Detect which cell encompasses the target text, then output its (x, y) center coordinate. 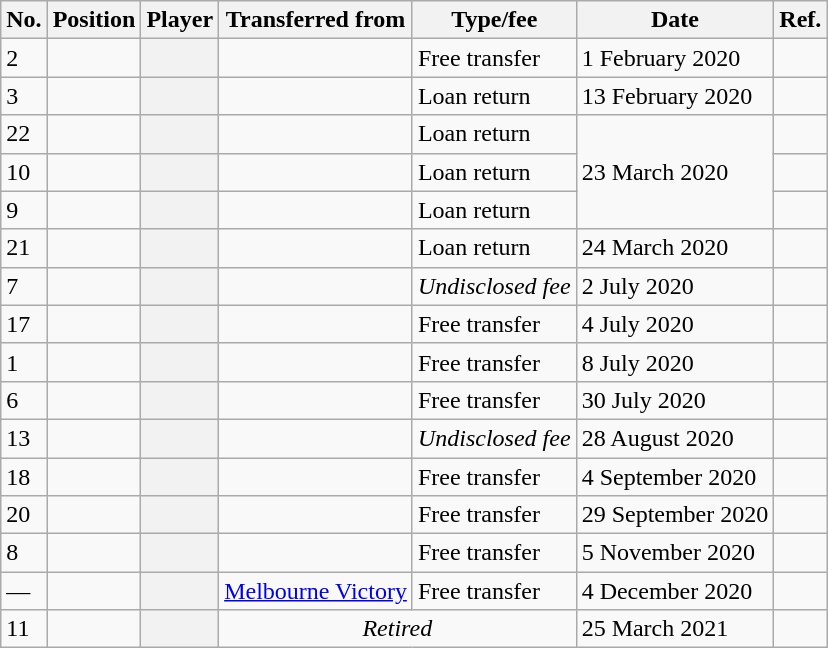
20 (24, 515)
Melbourne Victory (316, 591)
3 (24, 96)
11 (24, 629)
25 March 2021 (675, 629)
2 July 2020 (675, 286)
23 March 2020 (675, 172)
8 July 2020 (675, 362)
9 (24, 210)
Ref. (800, 20)
1 February 2020 (675, 58)
13 (24, 438)
Position (94, 20)
Player (180, 20)
— (24, 591)
30 July 2020 (675, 400)
4 July 2020 (675, 324)
10 (24, 172)
17 (24, 324)
13 February 2020 (675, 96)
5 November 2020 (675, 553)
1 (24, 362)
21 (24, 248)
8 (24, 553)
No. (24, 20)
6 (24, 400)
24 March 2020 (675, 248)
22 (24, 134)
7 (24, 286)
Date (675, 20)
4 September 2020 (675, 477)
29 September 2020 (675, 515)
18 (24, 477)
Transferred from (316, 20)
Type/fee (494, 20)
28 August 2020 (675, 438)
2 (24, 58)
Retired (398, 629)
4 December 2020 (675, 591)
